Output the (x, y) coordinate of the center of the cell containing the given text.  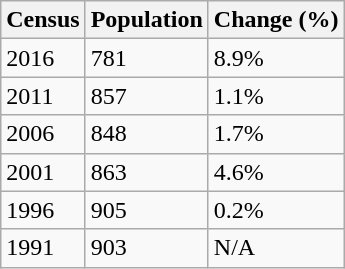
848 (146, 134)
1.7% (276, 134)
Change (%) (276, 20)
863 (146, 172)
2001 (43, 172)
857 (146, 96)
Population (146, 20)
1996 (43, 210)
2006 (43, 134)
1.1% (276, 96)
905 (146, 210)
2011 (43, 96)
1991 (43, 248)
8.9% (276, 58)
N/A (276, 248)
903 (146, 248)
0.2% (276, 210)
4.6% (276, 172)
Census (43, 20)
2016 (43, 58)
781 (146, 58)
